From the cell containing the given text, extract its center point as (x, y) coordinate. 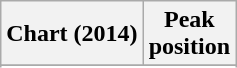
Chart (2014) (72, 34)
Peakposition (189, 34)
